Determine the [x, y] coordinate at the center of the cell enclosing the given text.  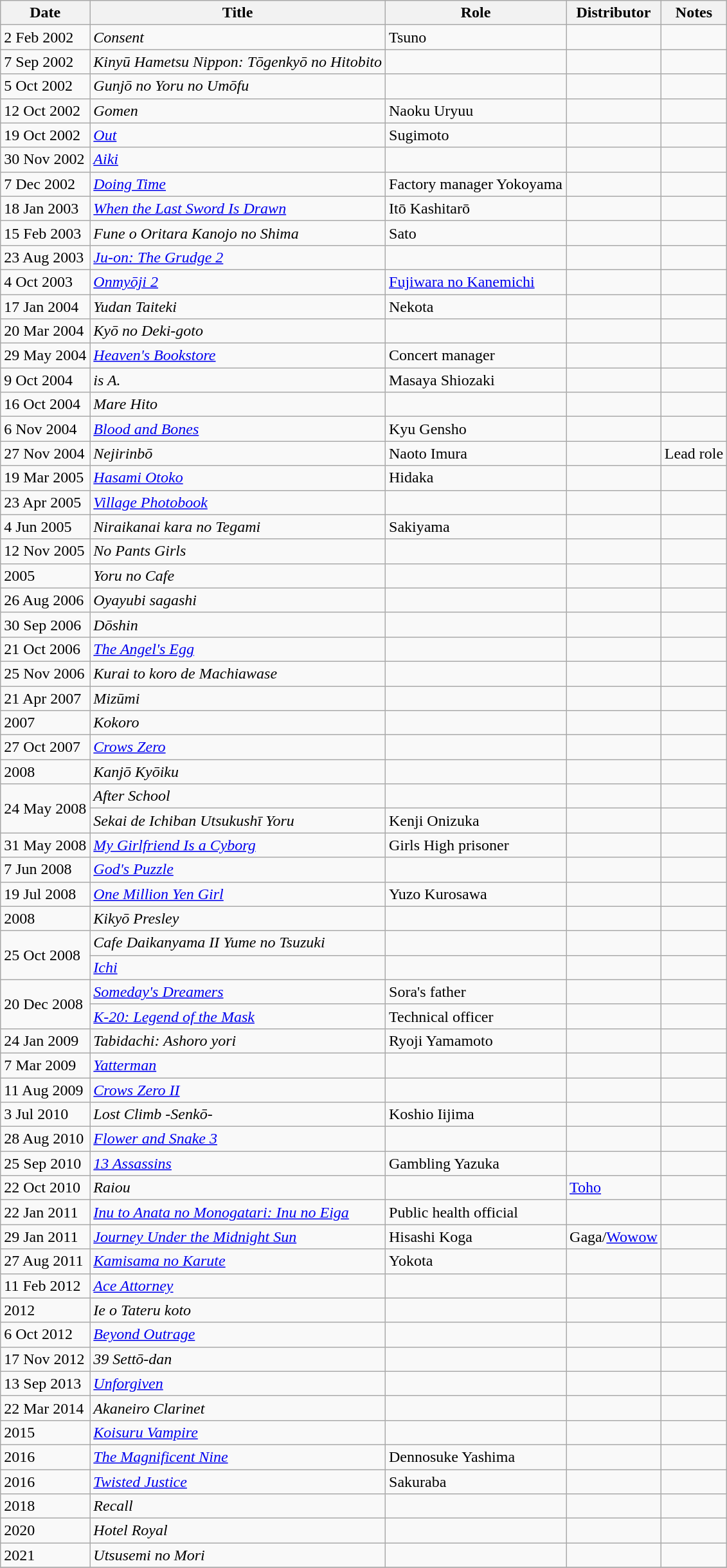
Fune o Oritara Kanojo no Shima [238, 233]
9 Oct 2004 [45, 380]
Ichi [238, 967]
17 Jan 2004 [45, 307]
Sakiyama [476, 527]
Mizūmi [238, 698]
Crows Zero [238, 747]
Hotel Royal [238, 1531]
K-20: Legend of the Mask [238, 1016]
7 Dec 2002 [45, 184]
Blood and Bones [238, 429]
Ie o Tateru koto [238, 1310]
19 Jul 2008 [45, 894]
Consent [238, 37]
Tsuno [476, 37]
Yuzo Kurosawa [476, 894]
Oyayubi sagashi [238, 600]
Dennosuke Yashima [476, 1457]
7 Mar 2009 [45, 1065]
2005 [45, 576]
11 Aug 2009 [45, 1090]
4 Oct 2003 [45, 282]
Gomen [238, 111]
2012 [45, 1310]
22 Mar 2014 [45, 1408]
Yudan Taiteki [238, 307]
is A. [238, 380]
Twisted Justice [238, 1481]
13 Assassins [238, 1163]
Nejirinbō [238, 453]
15 Feb 2003 [45, 233]
22 Oct 2010 [45, 1188]
No Pants Girls [238, 551]
17 Nov 2012 [45, 1359]
27 Nov 2004 [45, 453]
Out [238, 135]
20 Mar 2004 [45, 331]
Nekota [476, 307]
5 Oct 2002 [45, 86]
29 Jan 2011 [45, 1237]
16 Oct 2004 [45, 405]
Kanjō Kyōiku [238, 772]
Crows Zero II [238, 1090]
Role [476, 13]
Kokoro [238, 723]
Kurai to koro de Machiawase [238, 673]
18 Jan 2003 [45, 208]
God's Puzzle [238, 870]
Toho [614, 1188]
7 Sep 2002 [45, 62]
Aiki [238, 160]
6 Oct 2012 [45, 1335]
Hisashi Koga [476, 1237]
Concert manager [476, 356]
Kyu Gensho [476, 429]
Sato [476, 233]
Lost Climb -Senkō- [238, 1115]
28 Aug 2010 [45, 1139]
Masaya Shiozaki [476, 380]
21 Apr 2007 [45, 698]
24 Jan 2009 [45, 1041]
Naoto Imura [476, 453]
Akaneiro Clarinet [238, 1408]
Tabidachi: Ashoro yori [238, 1041]
Cafe Daikanyama II Yume no Tsuzuki [238, 943]
Notes [694, 13]
Journey Under the Midnight Sun [238, 1237]
11 Feb 2012 [45, 1286]
The Magnificent Nine [238, 1457]
Flower and Snake 3 [238, 1139]
One Million Yen Girl [238, 894]
30 Nov 2002 [45, 160]
Raiou [238, 1188]
Public health official [476, 1212]
Village Photobook [238, 502]
Niraikanai kara no Tegami [238, 527]
2007 [45, 723]
2021 [45, 1555]
Kinyū Hametsu Nippon: Tōgenkyō no Hitobito [238, 62]
Ryoji Yamamoto [476, 1041]
When the Last Sword Is Drawn [238, 208]
Kenji Onizuka [476, 821]
27 Aug 2011 [45, 1261]
Unforgiven [238, 1383]
26 Aug 2006 [45, 600]
27 Oct 2007 [45, 747]
Yatterman [238, 1065]
Naoku Uryuu [476, 111]
Kamisama no Karute [238, 1261]
2 Feb 2002 [45, 37]
30 Sep 2006 [45, 624]
Gunjō no Yoru no Umōfu [238, 86]
23 Apr 2005 [45, 502]
12 Oct 2002 [45, 111]
Sugimoto [476, 135]
Fujiwara no Kanemichi [476, 282]
Onmyōji 2 [238, 282]
Gaga/Wowow [614, 1237]
31 May 2008 [45, 845]
Hidaka [476, 478]
13 Sep 2013 [45, 1383]
2015 [45, 1432]
Date [45, 13]
Sakuraba [476, 1481]
12 Nov 2005 [45, 551]
Koshio Iijima [476, 1115]
25 Sep 2010 [45, 1163]
Ju-on: The Grudge 2 [238, 257]
4 Jun 2005 [45, 527]
Dōshin [238, 624]
2020 [45, 1531]
19 Mar 2005 [45, 478]
Mare Hito [238, 405]
22 Jan 2011 [45, 1212]
39 Settō-dan [238, 1359]
23 Aug 2003 [45, 257]
Koisuru Vampire [238, 1432]
24 May 2008 [45, 808]
Factory manager Yokoyama [476, 184]
Technical officer [476, 1016]
25 Oct 2008 [45, 955]
Girls High prisoner [476, 845]
Yoru no Cafe [238, 576]
Someday's Dreamers [238, 992]
Title [238, 13]
The Angel's Egg [238, 649]
Ace Attorney [238, 1286]
25 Nov 2006 [45, 673]
Utsusemi no Mori [238, 1555]
Yokota [476, 1261]
6 Nov 2004 [45, 429]
21 Oct 2006 [45, 649]
Kyō no Deki-goto [238, 331]
Distributor [614, 13]
Gambling Yazuka [476, 1163]
Recall [238, 1506]
Hasami Otoko [238, 478]
Inu to Anata no Monogatari: Inu no Eiga [238, 1212]
19 Oct 2002 [45, 135]
Itō Kashitarō [476, 208]
7 Jun 2008 [45, 870]
Beyond Outrage [238, 1335]
3 Jul 2010 [45, 1115]
2018 [45, 1506]
Lead role [694, 453]
Doing Time [238, 184]
Heaven's Bookstore [238, 356]
My Girlfriend Is a Cyborg [238, 845]
20 Dec 2008 [45, 1004]
Kikyō Presley [238, 918]
Sora's father [476, 992]
29 May 2004 [45, 356]
After School [238, 796]
Sekai de Ichiban Utsukushī Yoru [238, 821]
